Return the [X, Y] coordinate for the center point of the cell that contains the specified text.  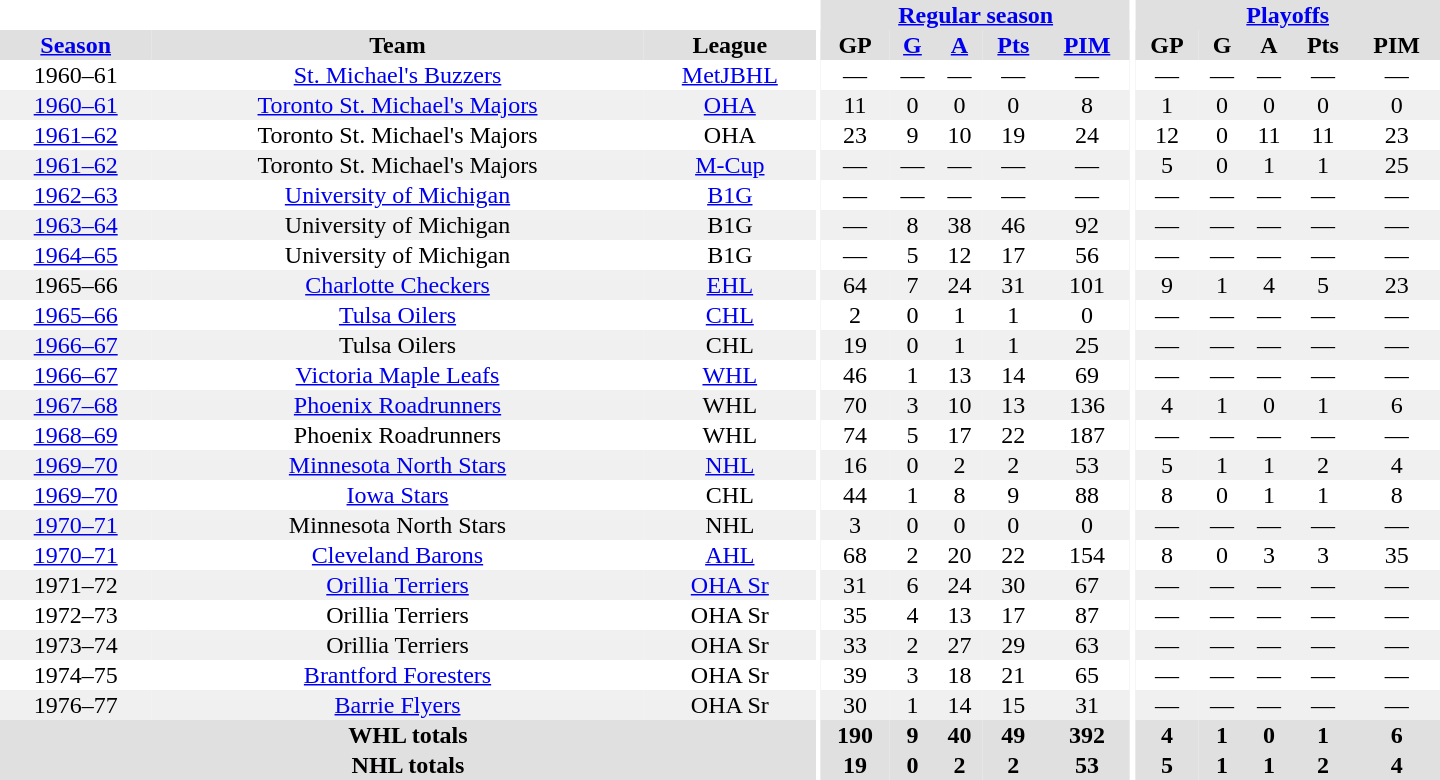
Charlotte Checkers [397, 285]
1968–69 [76, 435]
187 [1087, 435]
Iowa Stars [397, 495]
Barrie Flyers [397, 705]
101 [1087, 285]
Season [76, 45]
1973–74 [76, 645]
1963–64 [76, 225]
69 [1087, 375]
64 [855, 285]
65 [1087, 675]
21 [1014, 675]
Cleveland Barons [397, 555]
Brantford Foresters [397, 675]
16 [855, 465]
Playoffs [1288, 15]
68 [855, 555]
St. Michael's Buzzers [397, 75]
EHL [730, 285]
88 [1087, 495]
18 [960, 675]
44 [855, 495]
33 [855, 645]
1971–72 [76, 585]
27 [960, 645]
190 [855, 735]
Victoria Maple Leafs [397, 375]
74 [855, 435]
1976–77 [76, 705]
392 [1087, 735]
29 [1014, 645]
Regular season [976, 15]
39 [855, 675]
1962–63 [76, 195]
56 [1087, 255]
20 [960, 555]
Team [397, 45]
M-Cup [730, 165]
92 [1087, 225]
63 [1087, 645]
MetJBHL [730, 75]
7 [912, 285]
49 [1014, 735]
87 [1087, 615]
70 [855, 405]
1972–73 [76, 615]
NHL totals [408, 765]
League [730, 45]
154 [1087, 555]
38 [960, 225]
1964–65 [76, 255]
AHL [730, 555]
136 [1087, 405]
1967–68 [76, 405]
67 [1087, 585]
1974–75 [76, 675]
WHL totals [408, 735]
40 [960, 735]
15 [1014, 705]
